Identify which cell holds the provided text, then report its (x, y) central coordinate. 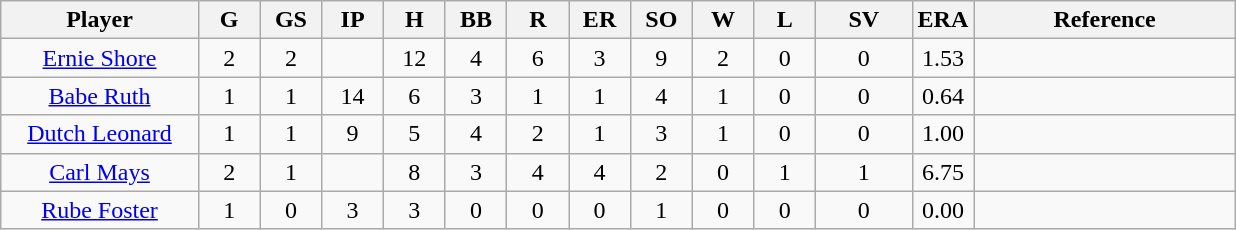
Rube Foster (100, 210)
SO (661, 20)
6.75 (943, 172)
Player (100, 20)
1.53 (943, 58)
BB (476, 20)
Babe Ruth (100, 96)
L (785, 20)
SV (864, 20)
G (229, 20)
1.00 (943, 134)
H (414, 20)
R (538, 20)
Dutch Leonard (100, 134)
ERA (943, 20)
Carl Mays (100, 172)
12 (414, 58)
GS (291, 20)
ER (600, 20)
Ernie Shore (100, 58)
IP (353, 20)
14 (353, 96)
8 (414, 172)
5 (414, 134)
W (723, 20)
0.64 (943, 96)
Reference (1105, 20)
0.00 (943, 210)
